Return (X, Y) of the center of cell containing provided text 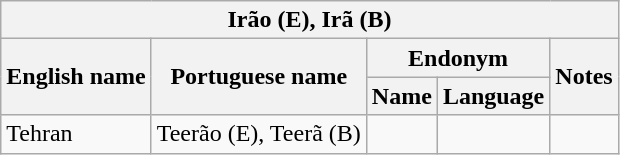
Tehran (76, 134)
Portuguese name (258, 77)
Endonym (458, 58)
Name (402, 96)
English name (76, 77)
Teerão (E), Teerã (B) (258, 134)
Irão (E), Irã (B) (310, 20)
Notes (584, 77)
Language (493, 96)
